Scan for the cell matching the given text and deliver its (X, Y) coordinate at center. 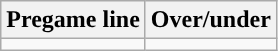
Over/under (210, 20)
Pregame line (74, 20)
